Determine the (X, Y) coordinate at the center of the cell enclosing the given text.  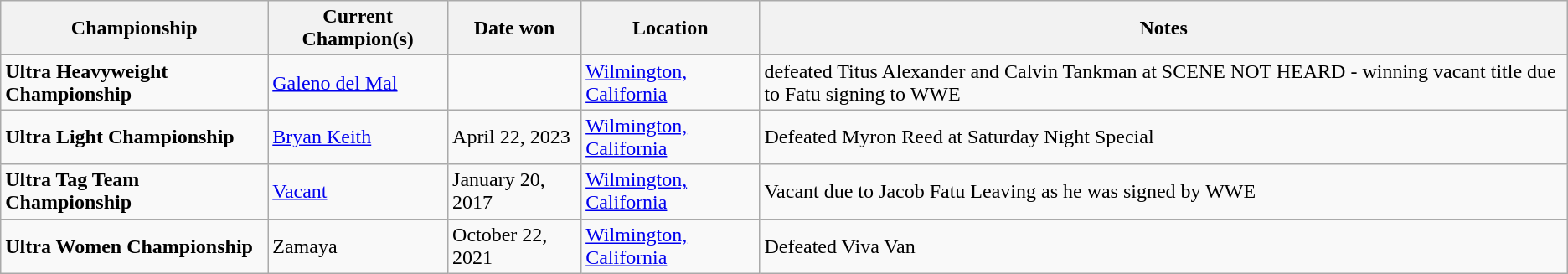
Date won (514, 28)
October 22, 2021 (514, 246)
Defeated Myron Reed at Saturday Night Special (1163, 137)
January 20, 2017 (514, 191)
Location (670, 28)
Vacant due to Jacob Fatu Leaving as he was signed by WWE (1163, 191)
Ultra Heavyweight Championship (134, 82)
Current Champion(s) (358, 28)
Galeno del Mal (358, 82)
Championship (134, 28)
Notes (1163, 28)
Defeated Viva Van (1163, 246)
Ultra Light Championship (134, 137)
Bryan Keith (358, 137)
defeated Titus Alexander and Calvin Tankman at SCENE NOT HEARD - winning vacant title due to Fatu signing to WWE (1163, 82)
Zamaya (358, 246)
Vacant (358, 191)
Ultra Women Championship (134, 246)
Ultra Tag Team Championship (134, 191)
April 22, 2023 (514, 137)
